Detect which cell encompasses the target text, then output its [X, Y] center coordinate. 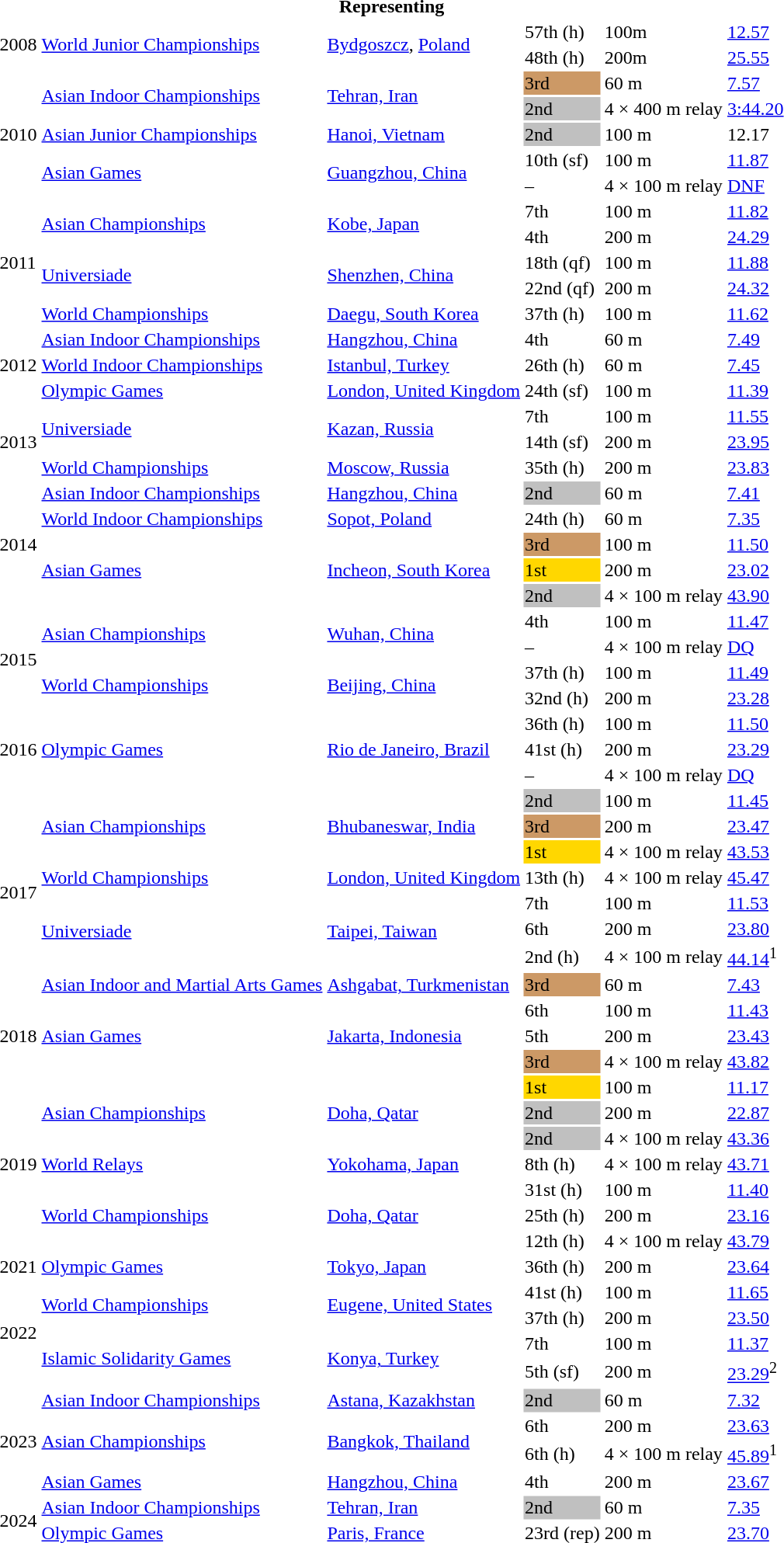
13th (h) [563, 877]
57th (h) [563, 32]
25th (h) [563, 1215]
Sopot, Poland [424, 519]
Kobe, Japan [424, 224]
24th (h) [563, 519]
Incheon, South Korea [424, 570]
5th (sf) [563, 1371]
Kazan, Russia [424, 429]
48th (h) [563, 57]
22nd (qf) [563, 288]
Eugene, United States [424, 1305]
Islamic Solidarity Games [182, 1359]
Daegu, South Korea [424, 314]
Jakarta, Indonesia [424, 1036]
4 × 400 m relay [663, 109]
Taipei, Taiwan [424, 931]
6th (h) [563, 1454]
Ashgabat, Turkmenistan [424, 985]
24th (sf) [563, 391]
14th (sf) [563, 442]
Tokyo, Japan [424, 1267]
Bydgoszcz, Poland [424, 45]
Konya, Turkey [424, 1359]
26th (h) [563, 365]
35th (h) [563, 467]
Asian Indoor and Martial Arts Games [182, 985]
8th (h) [563, 1164]
Shenzhen, China [424, 275]
Wuhan, China [424, 634]
Bangkok, Thailand [424, 1441]
100m [663, 32]
18th (qf) [563, 262]
Guangzhou, China [424, 172]
Astana, Kazakhstan [424, 1400]
200m [663, 57]
32nd (h) [563, 698]
Moscow, Russia [424, 467]
12th (h) [563, 1241]
Hanoi, Vietnam [424, 134]
Rio de Janeiro, Brazil [424, 749]
2nd (h) [563, 957]
Asian Junior Championships [182, 134]
31st (h) [563, 1190]
World Junior Championships [182, 45]
5th [563, 1036]
World Relays [182, 1164]
Yokohama, Japan [424, 1164]
Beijing, China [424, 685]
Istanbul, Turkey [424, 365]
Bhubaneswar, India [424, 826]
10th (sf) [563, 160]
